Capture the cell that displays the provided text and extract its (x, y) central coordinate. 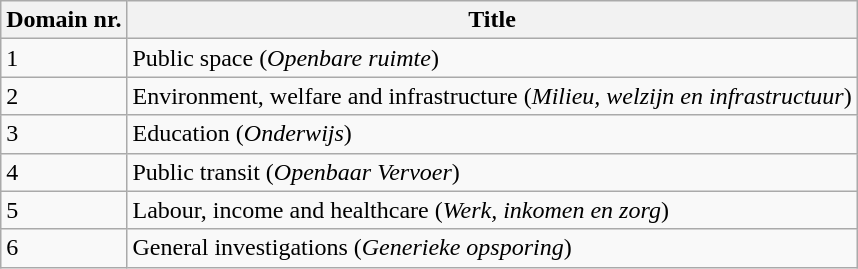
Environment, welfare and infrastructure (Milieu, welzijn en infrastructuur) (492, 96)
6 (64, 248)
1 (64, 58)
Public space (Openbare ruimte) (492, 58)
General investigations (Generieke opsporing) (492, 248)
Labour, income and healthcare (Werk, inkomen en zorg) (492, 210)
4 (64, 172)
Title (492, 20)
2 (64, 96)
Domain nr. (64, 20)
5 (64, 210)
Public transit (Openbaar Vervoer) (492, 172)
Education (Onderwijs) (492, 134)
3 (64, 134)
